Extract the (x, y) coordinate from the center of the cell holding the provided text.  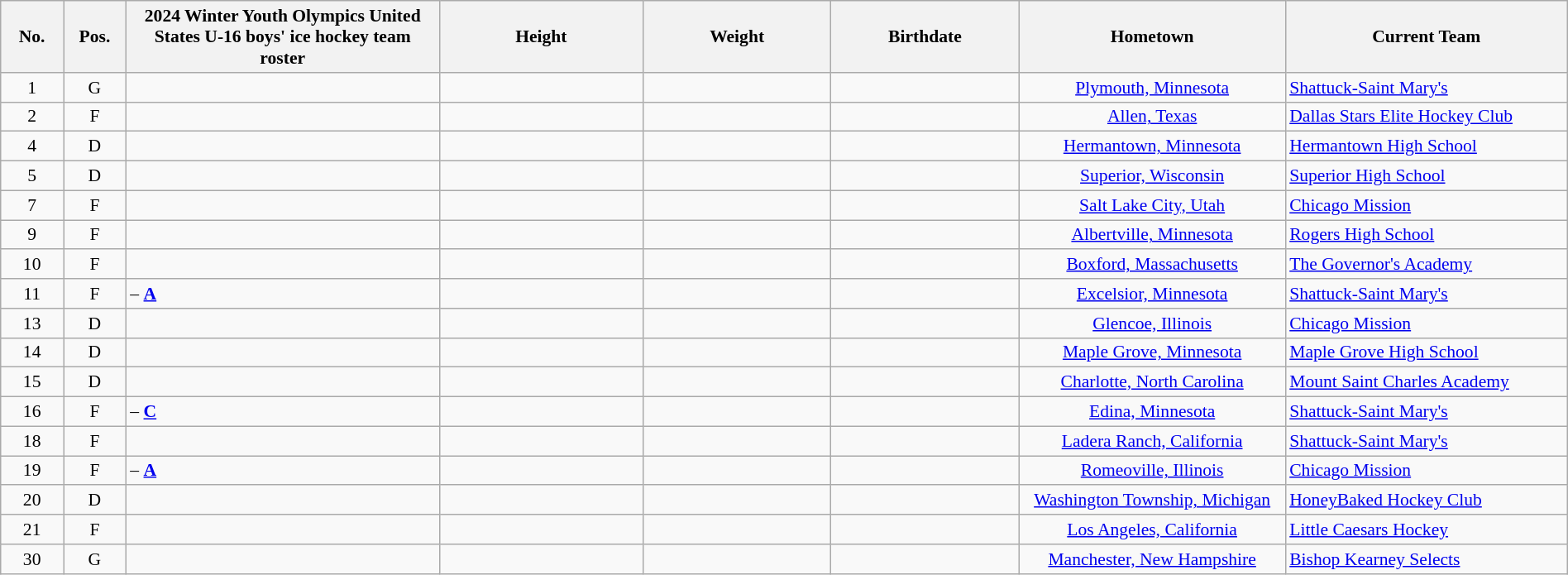
5 (32, 176)
Birthdate (925, 36)
Washington Township, Michigan (1152, 501)
Charlotte, North Carolina (1152, 382)
Current Team (1426, 36)
No. (32, 36)
2 (32, 117)
Little Caesars Hockey (1426, 529)
Allen, Texas (1152, 117)
Romeoville, Illinois (1152, 471)
2024 Winter Youth Olympics United States U-16 boys' ice hockey team roster (283, 36)
7 (32, 205)
11 (32, 294)
9 (32, 235)
Height (541, 36)
16 (32, 412)
Manchester, New Hampshire (1152, 559)
21 (32, 529)
Rogers High School (1426, 235)
18 (32, 441)
Weight (736, 36)
Maple Grove High School (1426, 352)
Excelsior, Minnesota (1152, 294)
Superior, Wisconsin (1152, 176)
Salt Lake City, Utah (1152, 205)
Ladera Ranch, California (1152, 441)
10 (32, 265)
Pos. (95, 36)
13 (32, 323)
Hermantown, Minnesota (1152, 146)
Hermantown High School (1426, 146)
19 (32, 471)
HoneyBaked Hockey Club (1426, 501)
30 (32, 559)
Plymouth, Minnesota (1152, 88)
Mount Saint Charles Academy (1426, 382)
Edina, Minnesota (1152, 412)
Albertville, Minnesota (1152, 235)
Superior High School (1426, 176)
Los Angeles, California (1152, 529)
15 (32, 382)
1 (32, 88)
Bishop Kearney Selects (1426, 559)
20 (32, 501)
Boxford, Massachusetts (1152, 265)
14 (32, 352)
Glencoe, Illinois (1152, 323)
– C (283, 412)
The Governor's Academy (1426, 265)
Maple Grove, Minnesota (1152, 352)
Dallas Stars Elite Hockey Club (1426, 117)
Hometown (1152, 36)
4 (32, 146)
